Provide the (x, y) coordinate of the cell's center where the given text is located.  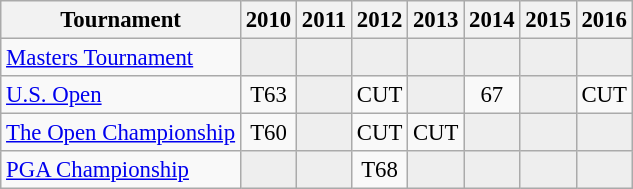
2011 (324, 20)
67 (492, 95)
T60 (268, 133)
The Open Championship (121, 133)
U.S. Open (121, 95)
2013 (436, 20)
PGA Championship (121, 170)
2014 (492, 20)
Tournament (121, 20)
T63 (268, 95)
2016 (604, 20)
Masters Tournament (121, 58)
2010 (268, 20)
2015 (548, 20)
2012 (379, 20)
T68 (379, 170)
